Detect which cell encompasses the target text, then output its (X, Y) center coordinate. 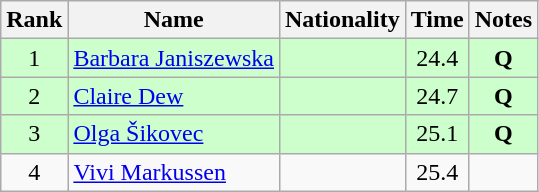
4 (34, 172)
Vivi Markussen (174, 172)
Notes (503, 20)
Barbara Janiszewska (174, 58)
Olga Šikovec (174, 134)
24.4 (437, 58)
1 (34, 58)
25.4 (437, 172)
2 (34, 96)
Time (437, 20)
Nationality (342, 20)
3 (34, 134)
25.1 (437, 134)
24.7 (437, 96)
Name (174, 20)
Claire Dew (174, 96)
Rank (34, 20)
